Identify which cell holds the provided text, then report its [x, y] central coordinate. 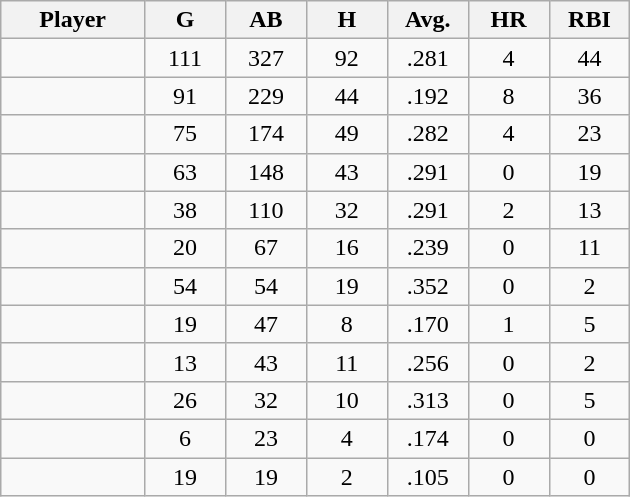
.313 [428, 400]
1 [508, 324]
.256 [428, 362]
.281 [428, 58]
HR [508, 20]
327 [266, 58]
174 [266, 134]
26 [186, 400]
Player [73, 20]
AB [266, 20]
63 [186, 172]
.282 [428, 134]
47 [266, 324]
75 [186, 134]
36 [590, 96]
92 [346, 58]
49 [346, 134]
91 [186, 96]
G [186, 20]
.105 [428, 477]
111 [186, 58]
H [346, 20]
.192 [428, 96]
110 [266, 210]
.170 [428, 324]
16 [346, 248]
38 [186, 210]
10 [346, 400]
.174 [428, 438]
67 [266, 248]
6 [186, 438]
.352 [428, 286]
148 [266, 172]
Avg. [428, 20]
.239 [428, 248]
229 [266, 96]
20 [186, 248]
RBI [590, 20]
